Provide the (x, y) coordinate of the cell's center where the given text is located.  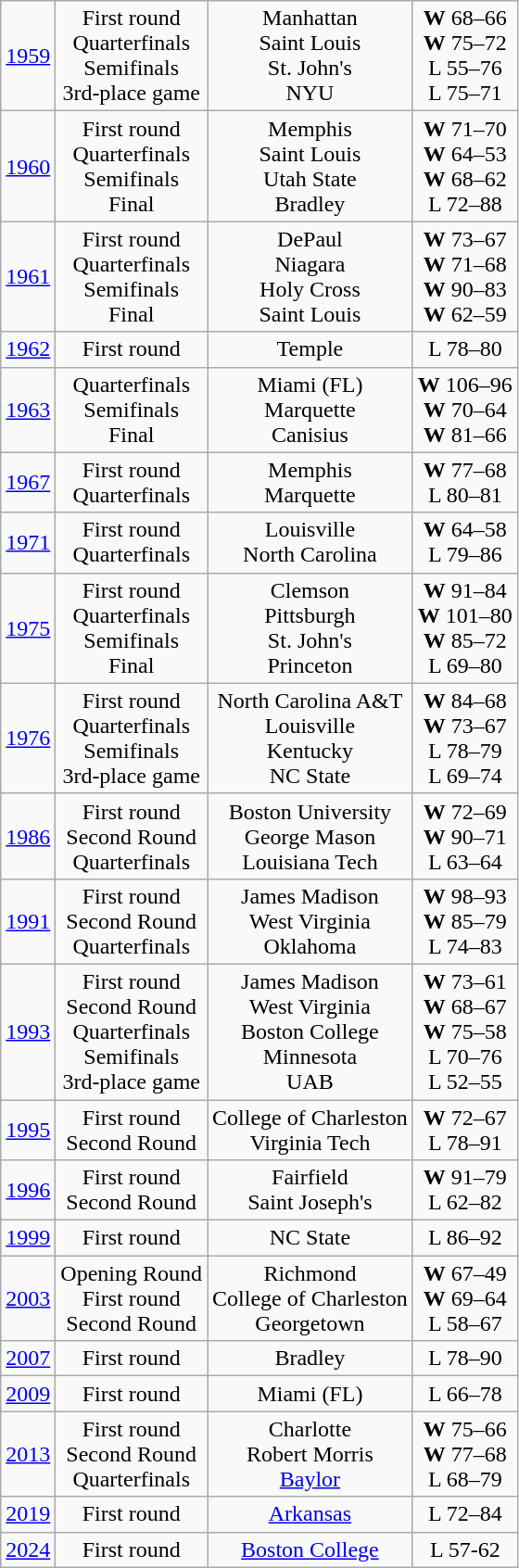
W 77–68L 80–81 (465, 482)
1995 (28, 1129)
W 71–70W 64–53W 68–62L 72–88 (465, 167)
W 73–61W 68–67W 75–58L 70–76L 52–55 (465, 1031)
1999 (28, 1238)
2003 (28, 1298)
FairfieldSaint Joseph's (310, 1190)
W 75–66W 77–68L 68–79 (465, 1454)
DePaulNiagaraHoly CrossSaint Louis (310, 276)
Miami (FL)MarquetteCanisius (310, 410)
1959 (28, 56)
ManhattanSaint LouisSt. John'sNYU (310, 56)
W 72–67L 78–91 (465, 1129)
W 91–84W 101–80W 85–72L 69–80 (465, 628)
North Carolina A&TLouisvilleKentuckyNC State (310, 738)
2013 (28, 1454)
2009 (28, 1394)
1996 (28, 1190)
2024 (28, 1549)
First roundSecond RoundQuarterfinalsSemifinals3rd-place game (132, 1031)
Boston UniversityGeorge MasonLouisiana Tech (310, 836)
Temple (310, 349)
1971 (28, 543)
1963 (28, 410)
College of CharlestonVirginia Tech (310, 1129)
Boston College (310, 1549)
W 72–69W 90–71L 63–64 (465, 836)
1986 (28, 836)
Arkansas (310, 1514)
L 78–80 (465, 349)
1967 (28, 482)
MemphisMarquette (310, 482)
NC State (310, 1238)
LouisvilleNorth Carolina (310, 543)
James MadisonWest VirginiaOklahoma (310, 921)
Miami (FL) (310, 1394)
1993 (28, 1031)
1960 (28, 167)
2007 (28, 1359)
W 67–49W 69–64L 58–67 (465, 1298)
1962 (28, 349)
Opening RoundFirst roundSecond Round (132, 1298)
1975 (28, 628)
2019 (28, 1514)
ClemsonPittsburghSt. John'sPrinceton (310, 628)
1976 (28, 738)
W 73–67W 71–68W 90–83W 62–59 (465, 276)
James MadisonWest VirginiaBoston CollegeMinnesotaUAB (310, 1031)
L 78–90 (465, 1359)
W 106–96W 70–64W 81–66 (465, 410)
1961 (28, 276)
Bradley (310, 1359)
MemphisSaint LouisUtah StateBradley (310, 167)
L 57-62 (465, 1549)
CharlotteRobert MorrisBaylor (310, 1454)
W 98–93W 85–79L 74–83 (465, 921)
W 64–58L 79–86 (465, 543)
L 66–78 (465, 1394)
W 91–79L 62–82 (465, 1190)
W 84–68W 73–67L 78–79L 69–74 (465, 738)
1991 (28, 921)
L 72–84 (465, 1514)
L 86–92 (465, 1238)
QuarterfinalsSemifinalsFinal (132, 410)
RichmondCollege of CharlestonGeorgetown (310, 1298)
W 68–66W 75–72L 55–76L 75–71 (465, 56)
